Capture the cell that displays the provided text and extract its (X, Y) central coordinate. 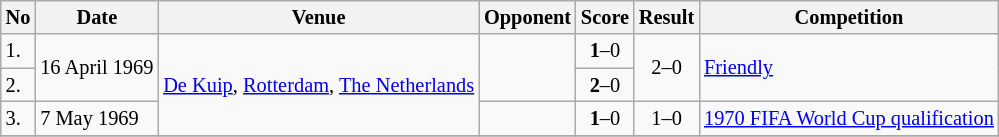
1970 FIFA World Cup qualification (849, 118)
Result (666, 17)
2. (18, 85)
No (18, 17)
16 April 1969 (96, 68)
Opponent (528, 17)
De Kuip, Rotterdam, The Netherlands (318, 84)
1. (18, 51)
Venue (318, 17)
Score (605, 17)
7 May 1969 (96, 118)
Competition (849, 17)
Friendly (849, 68)
3. (18, 118)
Date (96, 17)
